For the text-containing cell, return its midpoint in (X, Y) coordinate format. 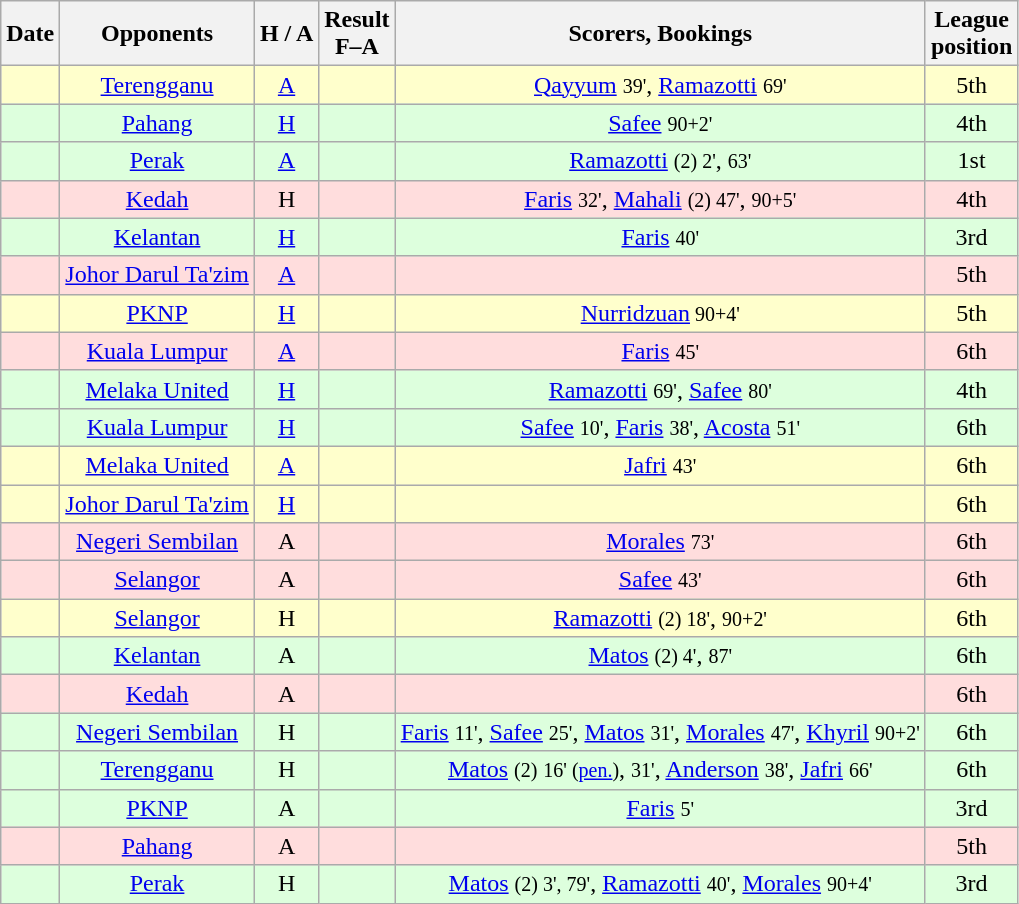
Qayyum 39', Ramazotti 69' (660, 85)
Matos (2) 16' (pen.), 31', Anderson 38', Jafri 66' (660, 770)
Faris 45' (660, 351)
Ramazotti (2) 18', 90+2' (660, 618)
Safee 10', Faris 38', Acosta 51' (660, 427)
Ramazotti (2) 2', 63' (660, 161)
1st (971, 161)
Leagueposition (971, 34)
Matos (2) 3', 79', Ramazotti 40', Morales 90+4' (660, 884)
Date (30, 34)
Morales 73' (660, 542)
Faris 40' (660, 237)
Faris 32', Mahali (2) 47', 90+5' (660, 199)
Opponents (158, 34)
Matos (2) 4', 87' (660, 656)
ResultF–A (357, 34)
Safee 90+2' (660, 123)
H / A (286, 34)
Jafri 43' (660, 465)
Ramazotti 69', Safee 80' (660, 389)
Faris 5' (660, 808)
Nurridzuan 90+4' (660, 313)
Safee 43' (660, 580)
Scorers, Bookings (660, 34)
Faris 11', Safee 25', Matos 31', Morales 47', Khyril 90+2' (660, 732)
